Scan for the cell matching the given text and deliver its [X, Y] coordinate at center. 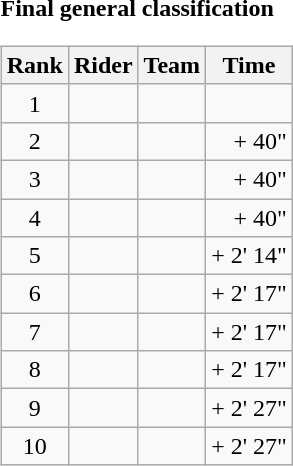
6 [34, 294]
5 [34, 256]
10 [34, 446]
Rank [34, 65]
7 [34, 332]
Rider [103, 65]
+ 2' 14" [250, 256]
9 [34, 408]
1 [34, 103]
Team [172, 65]
4 [34, 217]
2 [34, 141]
8 [34, 370]
Time [250, 65]
3 [34, 179]
